Return the [x, y] coordinate for the center point of the cell that contains the specified text.  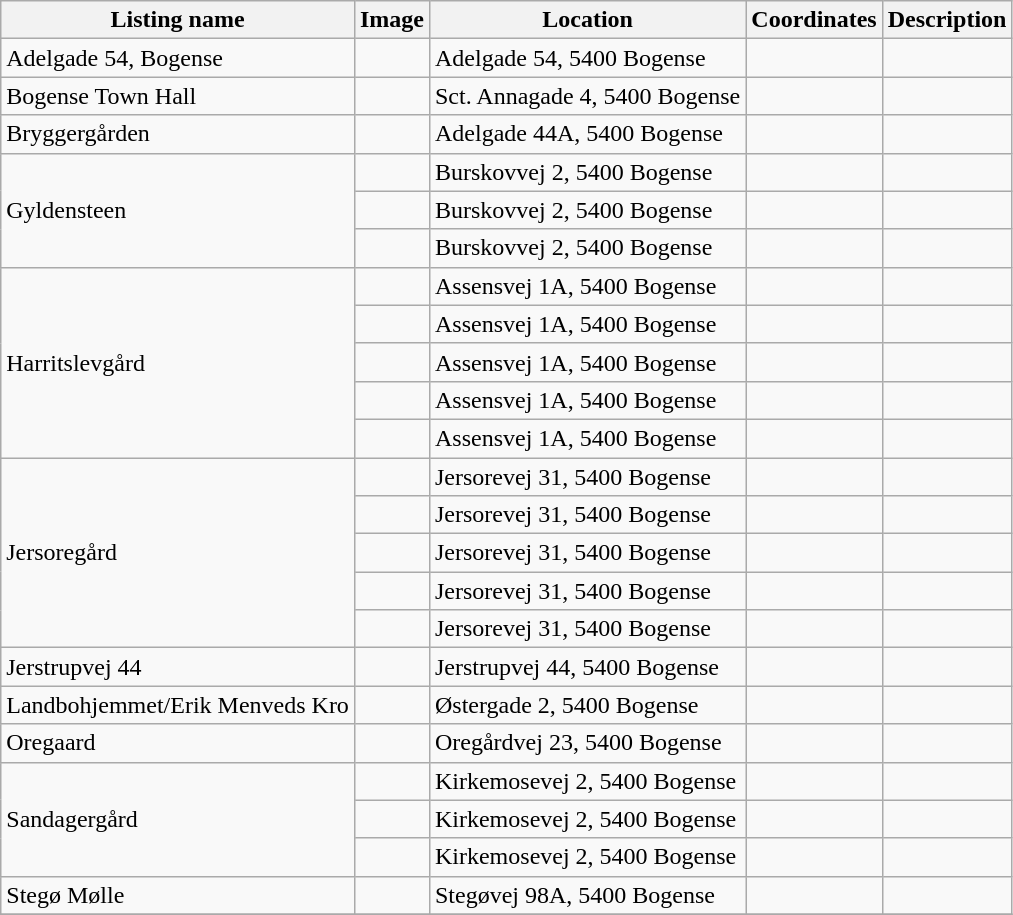
Coordinates [814, 20]
Description [947, 20]
Gyldensteen [178, 210]
Sct. Annagade 4, 5400 Bogense [587, 96]
Bogense Town Hall [178, 96]
Adelgade 54, 5400 Bogense [587, 58]
Jerstrupvej 44 [178, 667]
Jersoregård [178, 553]
Location [587, 20]
Listing name [178, 20]
Jerstrupvej 44, 5400 Bogense [587, 667]
Stegø Mølle [178, 895]
Image [392, 20]
Harritslevgård [178, 362]
Sandagergård [178, 819]
Østergade 2, 5400 Bogense [587, 705]
Bryggergården [178, 134]
Adelgade 44A, 5400 Bogense [587, 134]
Stegøvej 98A, 5400 Bogense [587, 895]
Oregårdvej 23, 5400 Bogense [587, 743]
Landbohjemmet/Erik Menveds Kro [178, 705]
Adelgade 54, Bogense [178, 58]
Oregaard [178, 743]
